Determine the (X, Y) coordinate at the center of the cell enclosing the given text.  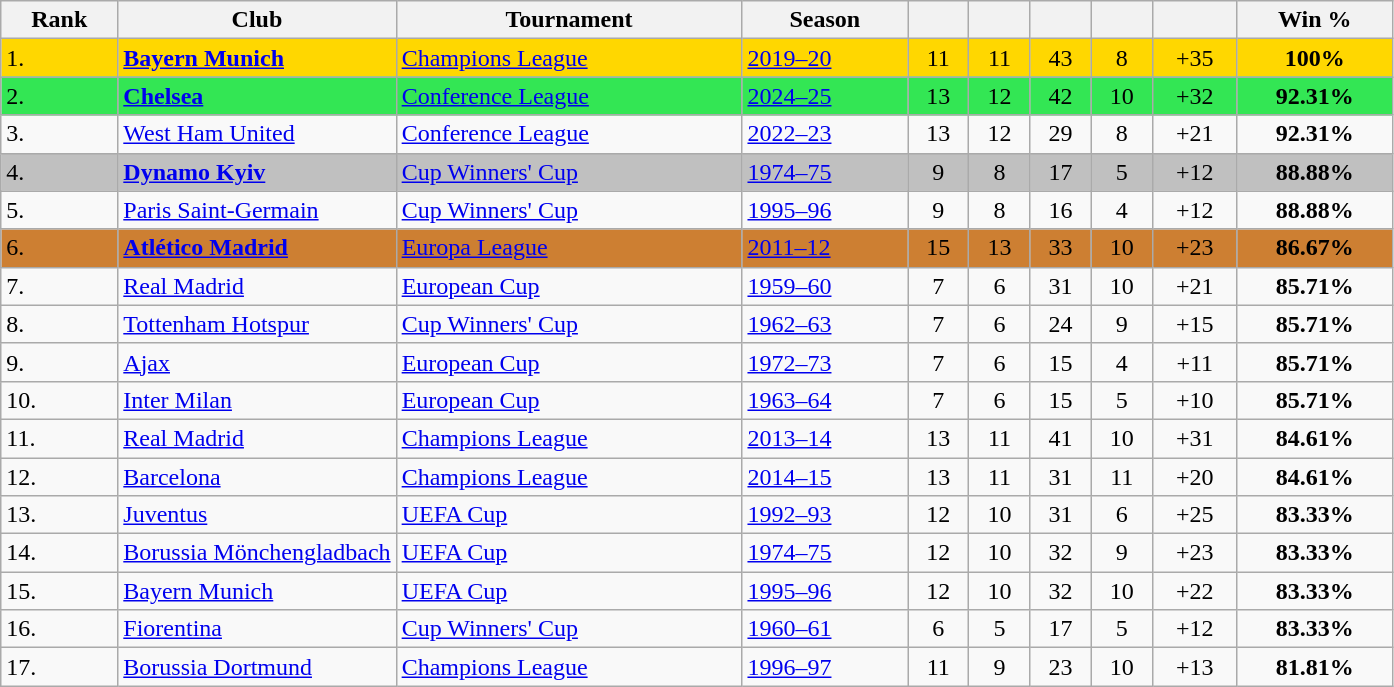
+10 (1194, 400)
West Ham United (257, 134)
Juventus (257, 515)
23 (1060, 667)
43 (1060, 58)
1962–63 (825, 324)
29 (1060, 134)
24 (1060, 324)
3. (60, 134)
Inter Milan (257, 400)
11. (60, 438)
13. (60, 515)
2024–25 (825, 96)
42 (1060, 96)
1972–73 (825, 362)
Borussia Dortmund (257, 667)
+20 (1194, 477)
Win % (1314, 20)
17. (60, 667)
100% (1314, 58)
Borussia Mönchengladbach (257, 553)
Tournament (569, 20)
Season (825, 20)
14. (60, 553)
+31 (1194, 438)
+35 (1194, 58)
16. (60, 629)
Atlético Madrid (257, 248)
4. (60, 172)
33 (1060, 248)
2013–14 (825, 438)
5. (60, 210)
2014–15 (825, 477)
Fiorentina (257, 629)
+25 (1194, 515)
6. (60, 248)
9. (60, 362)
12. (60, 477)
10. (60, 400)
1963–64 (825, 400)
15. (60, 591)
Chelsea (257, 96)
Tottenham Hotspur (257, 324)
2019–20 (825, 58)
86.67% (1314, 248)
2011–12 (825, 248)
1992–93 (825, 515)
Dynamo Kyiv (257, 172)
1. (60, 58)
1996–97 (825, 667)
Europa League (569, 248)
Ajax (257, 362)
+15 (1194, 324)
2022–23 (825, 134)
+11 (1194, 362)
81.81% (1314, 667)
Paris Saint-Germain (257, 210)
1959–60 (825, 286)
41 (1060, 438)
+32 (1194, 96)
Club (257, 20)
7. (60, 286)
8. (60, 324)
1960–61 (825, 629)
+13 (1194, 667)
Rank (60, 20)
+22 (1194, 591)
16 (1060, 210)
2. (60, 96)
Barcelona (257, 477)
